Determine the [x, y] coordinate at the center of the cell enclosing the given text.  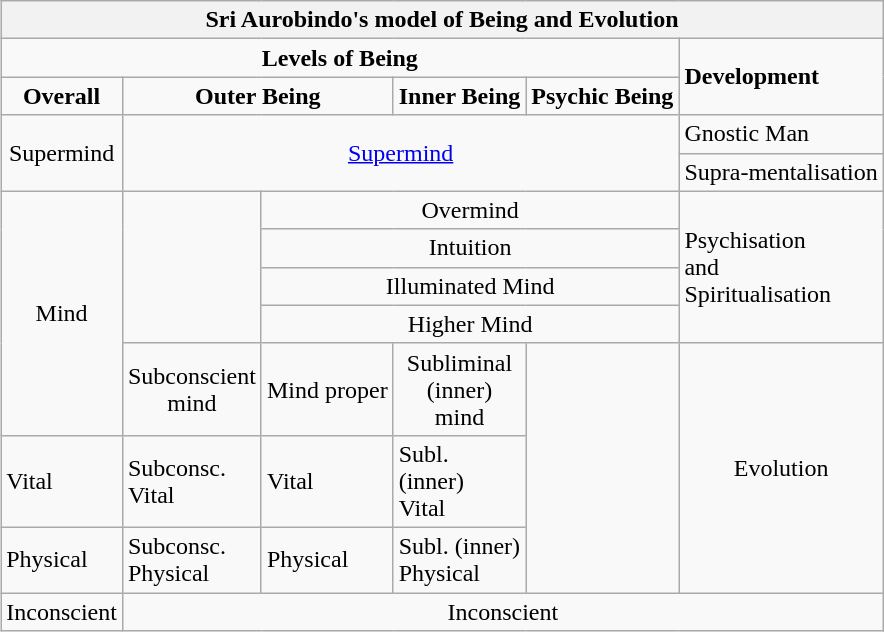
Overmind [470, 210]
Psychic Being [602, 96]
Mind [62, 313]
Subconsc.Physical [192, 560]
Subliminal(inner)mind [460, 389]
Subl.(inner)Vital [460, 481]
Development [781, 77]
Subconscientmind [192, 389]
Gnostic Man [781, 134]
Subconsc.Vital [192, 481]
Higher Mind [470, 324]
Outer Being [258, 96]
Inner Being [460, 96]
Levels of Being [340, 58]
Supra-mentalisation [781, 172]
Overall [62, 96]
Intuition [470, 248]
Sri Aurobindo's model of Being and Evolution [442, 20]
Subl. (inner)Physical [460, 560]
PsychisationandSpiritualisation [781, 267]
Illuminated Mind [470, 286]
Mind proper [327, 389]
Evolution [781, 468]
